Find where the given text appears and provide that cell's center as (x, y) coordinate. 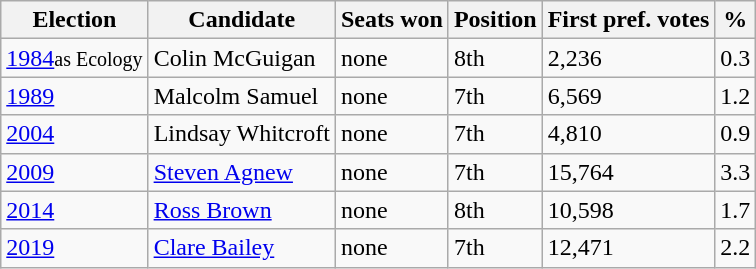
Candidate (242, 20)
Election (74, 20)
Lindsay Whitcroft (242, 134)
1984as Ecology (74, 58)
2009 (74, 172)
10,598 (628, 210)
12,471 (628, 248)
1.2 (736, 96)
Steven Agnew (242, 172)
Malcolm Samuel (242, 96)
Clare Bailey (242, 248)
Colin McGuigan (242, 58)
Seats won (392, 20)
2.2 (736, 248)
% (736, 20)
First pref. votes (628, 20)
Position (495, 20)
Ross Brown (242, 210)
0.9 (736, 134)
2019 (74, 248)
0.3 (736, 58)
3.3 (736, 172)
15,764 (628, 172)
2004 (74, 134)
1989 (74, 96)
6,569 (628, 96)
1.7 (736, 210)
2,236 (628, 58)
4,810 (628, 134)
2014 (74, 210)
